Return the [X, Y] coordinate for the center point of the cell that contains the specified text.  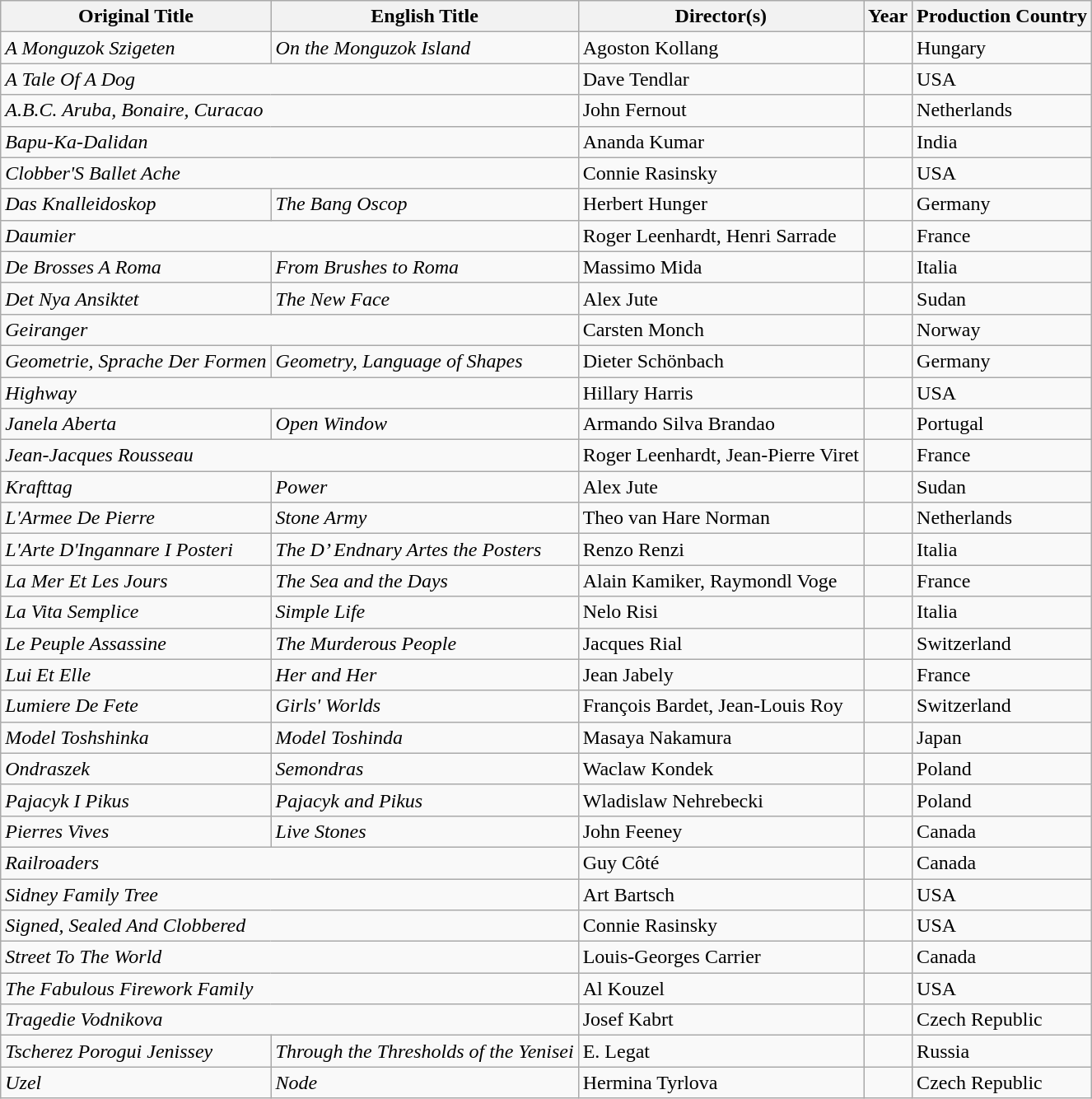
Geiranger [290, 330]
Lui Et Elle [136, 675]
Waclaw Kondek [721, 769]
The Fabulous Firework Family [290, 989]
The Bang Oscop [425, 204]
Signed, Sealed And Clobbered [290, 926]
Roger Leenhardt, Henri Sarrade [721, 236]
Herbert Hunger [721, 204]
On the Monguzok Island [425, 48]
Armando Silva Brandao [721, 424]
Sidney Family Tree [290, 894]
Dave Tendlar [721, 79]
Hermina Tyrlova [721, 1083]
Her and Her [425, 675]
Street To The World [290, 957]
A Tale Of A Dog [290, 79]
Tragedie Vodnikova [290, 1020]
Tscherez Porogui Jenissey [136, 1051]
John Feeney [721, 831]
Norway [1002, 330]
L'Arte D'Ingannare I Posteri [136, 549]
Bapu-Ka-Dalidan [290, 142]
Portugal [1002, 424]
Pierres Vives [136, 831]
Nelo Risi [721, 612]
Open Window [425, 424]
Geometrie, Sprache Der Formen [136, 361]
Das Knalleidoskop [136, 204]
Massimo Mida [721, 267]
Jean Jabely [721, 675]
Pajacyk I Pikus [136, 800]
Guy Côté [721, 863]
La Mer Et Les Jours [136, 581]
Pajacyk and Pikus [425, 800]
Al Kouzel [721, 989]
Lumiere De Fete [136, 706]
Stone Army [425, 518]
Masaya Nakamura [721, 737]
E. Legat [721, 1051]
Hillary Harris [721, 393]
The Sea and the Days [425, 581]
Dieter Schönbach [721, 361]
Geometry, Language of Shapes [425, 361]
Japan [1002, 737]
Through the Thresholds of the Yenisei [425, 1051]
Josef Kabrt [721, 1020]
Art Bartsch [721, 894]
Janela Aberta [136, 424]
Ananda Kumar [721, 142]
Theo van Hare Norman [721, 518]
Agoston Kollang [721, 48]
Roger Leenhardt, Jean-Pierre Viret [721, 456]
Det Nya Ansiktet [136, 298]
Model Toshshinka [136, 737]
Live Stones [425, 831]
The Murderous People [425, 643]
Renzo Renzi [721, 549]
Louis-Georges Carrier [721, 957]
Le Peuple Assassine [136, 643]
A.B.C. Aruba, Bonaire, Curacao [290, 110]
Wladislaw Nehrebecki [721, 800]
La Vita Semplice [136, 612]
The New Face [425, 298]
The D’ Endnary Artes the Posters [425, 549]
Director(s) [721, 16]
Krafttag [136, 487]
Simple Life [425, 612]
From Brushes to Roma [425, 267]
Model Toshinda [425, 737]
Clobber'S Ballet Ache [290, 173]
Daumier [290, 236]
L'Armee De Pierre [136, 518]
Hungary [1002, 48]
Girls' Worlds [425, 706]
Russia [1002, 1051]
De Brosses A Roma [136, 267]
Jacques Rial [721, 643]
Node [425, 1083]
Production Country [1002, 16]
Power [425, 487]
India [1002, 142]
John Fernout [721, 110]
Railroaders [290, 863]
Ondraszek [136, 769]
A Monguzok Szigeten [136, 48]
Highway [290, 393]
Alain Kamiker, Raymondl Voge [721, 581]
François Bardet, Jean-Louis Roy [721, 706]
Original Title [136, 16]
Carsten Monch [721, 330]
Semondras [425, 769]
Year [888, 16]
Uzel [136, 1083]
English Title [425, 16]
Jean-Jacques Rousseau [290, 456]
